Return (x, y) of the center of cell containing provided text 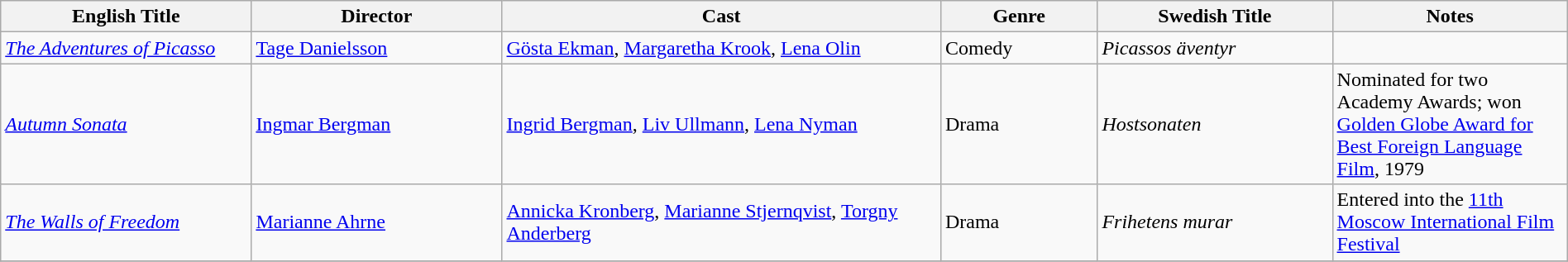
Autumn Sonata (126, 124)
Frihetens murar (1215, 222)
Notes (1450, 17)
Swedish Title (1215, 17)
Tage Danielsson (377, 48)
Entered into the 11th Moscow International Film Festival (1450, 222)
Marianne Ahrne (377, 222)
Gösta Ekman, Margaretha Krook, Lena Olin (721, 48)
Director (377, 17)
Cast (721, 17)
Annicka Kronberg, Marianne Stjernqvist, Torgny Anderberg (721, 222)
The Walls of Freedom (126, 222)
Ingmar Bergman (377, 124)
Comedy (1019, 48)
Genre (1019, 17)
English Title (126, 17)
Hostsonaten (1215, 124)
Picassos äventyr (1215, 48)
The Adventures of Picasso (126, 48)
Ingrid Bergman, Liv Ullmann, Lena Nyman (721, 124)
Nominated for two Academy Awards; won Golden Globe Award for Best Foreign Language Film, 1979 (1450, 124)
